Output the (X, Y) coordinate of the center of the cell containing the given text.  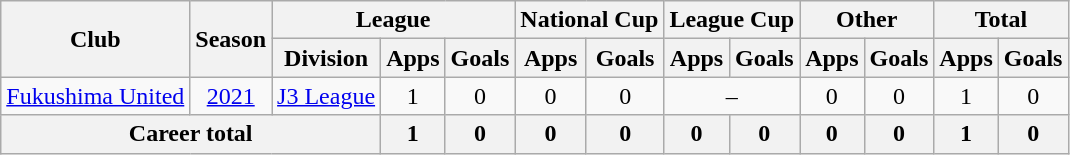
Total (1001, 20)
League (394, 20)
League Cup (732, 20)
Division (326, 58)
2021 (231, 96)
– (732, 96)
Club (96, 39)
Career total (191, 134)
Season (231, 39)
J3 League (326, 96)
National Cup (590, 20)
Other (867, 20)
Fukushima United (96, 96)
